Return the (X, Y) coordinate for the center point of the cell that contains the specified text.  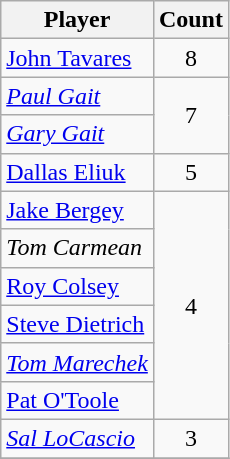
John Tavares (78, 58)
Count (190, 20)
Steve Dietrich (78, 324)
Player (78, 20)
7 (190, 115)
Jake Bergey (78, 210)
3 (190, 438)
Tom Marechek (78, 362)
Dallas Eliuk (78, 172)
8 (190, 58)
5 (190, 172)
Tom Carmean (78, 248)
Roy Colsey (78, 286)
Paul Gait (78, 96)
Gary Gait (78, 134)
4 (190, 305)
Sal LoCascio (78, 438)
Pat O'Toole (78, 400)
